Output the [X, Y] coordinate of the center of the cell containing the given text.  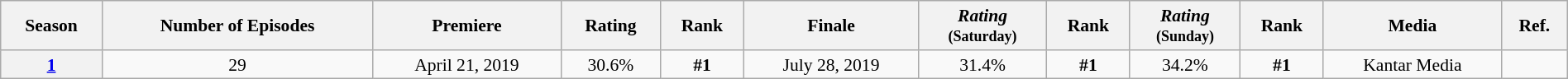
July 28, 2019 [830, 64]
Kantar Media [1413, 64]
Ref. [1534, 26]
34.2% [1184, 64]
Number of Episodes [237, 26]
April 21, 2019 [466, 64]
31.4% [982, 64]
Finale [830, 26]
Media [1413, 26]
Premiere [466, 26]
Rating(Saturday) [982, 26]
1 [51, 64]
Season [51, 26]
Rating [610, 26]
Rating(Sunday) [1184, 26]
30.6% [610, 64]
29 [237, 64]
